Return (X, Y) of the center of cell containing provided text 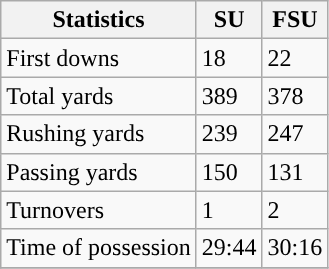
30:16 (295, 248)
389 (229, 96)
First downs (99, 58)
Passing yards (99, 172)
SU (229, 20)
Time of possession (99, 248)
247 (295, 134)
378 (295, 96)
150 (229, 172)
1 (229, 210)
18 (229, 58)
239 (229, 134)
Turnovers (99, 210)
Rushing yards (99, 134)
Statistics (99, 20)
29:44 (229, 248)
22 (295, 58)
2 (295, 210)
131 (295, 172)
FSU (295, 20)
Total yards (99, 96)
